Detect which cell encompasses the target text, then output its (x, y) center coordinate. 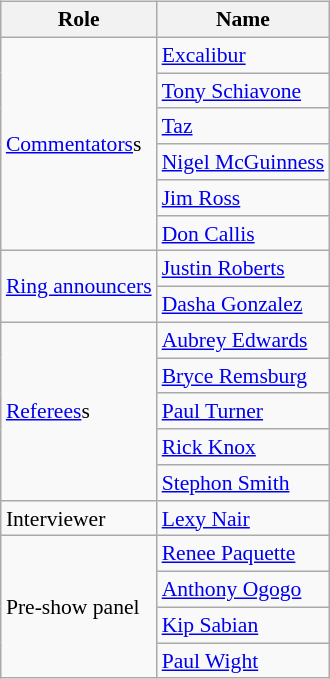
Pre-show panel (79, 607)
Ring announcers (79, 286)
Dasha Gonzalez (244, 305)
Paul Turner (244, 411)
Paul Wight (244, 661)
Interviewer (79, 518)
Aubrey Edwards (244, 340)
Nigel McGuinness (244, 162)
Excalibur (244, 55)
Refereess (79, 411)
Role (79, 20)
Kip Sabian (244, 625)
Justin Roberts (244, 269)
Don Callis (244, 233)
Commentatorss (79, 144)
Rick Knox (244, 447)
Jim Ross (244, 198)
Anthony Ogogo (244, 590)
Stephon Smith (244, 483)
Tony Schiavone (244, 91)
Name (244, 20)
Taz (244, 126)
Renee Paquette (244, 554)
Bryce Remsburg (244, 376)
Lexy Nair (244, 518)
